Scan for the cell matching the given text and deliver its (X, Y) coordinate at center. 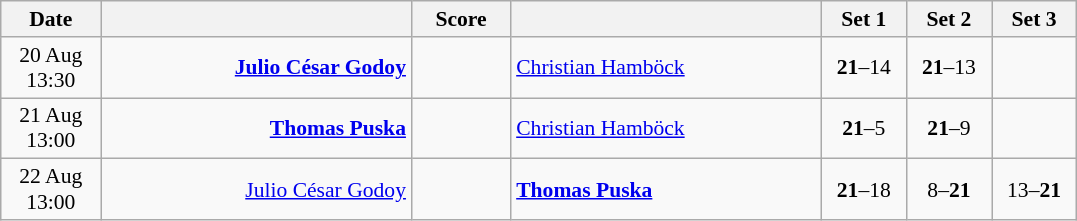
Set 3 (1034, 19)
22 Aug13:00 (51, 190)
Date (51, 19)
21–5 (864, 128)
Set 1 (864, 19)
21–18 (864, 190)
21–9 (948, 128)
21–14 (864, 68)
Score (461, 19)
20 Aug13:30 (51, 68)
Set 2 (948, 19)
13–21 (1034, 190)
8–21 (948, 190)
21 Aug13:00 (51, 128)
21–13 (948, 68)
